Return the [X, Y] coordinate for the center point of the cell that contains the specified text.  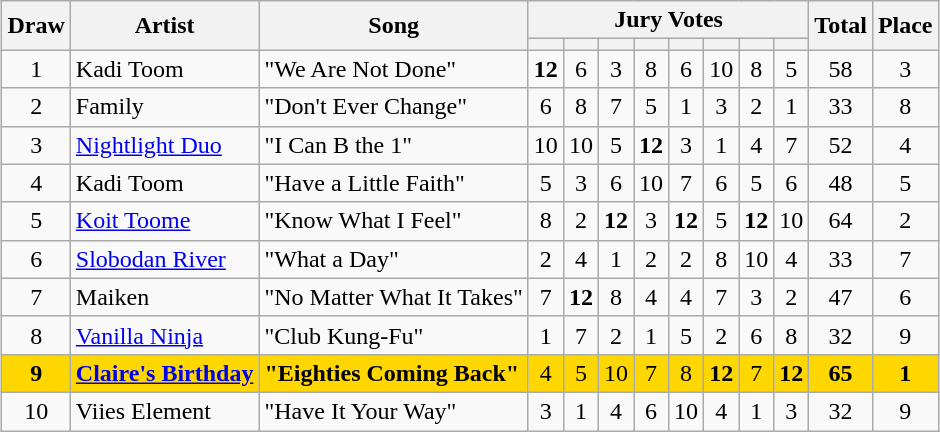
Jury Votes [668, 20]
"Don't Ever Change" [394, 107]
Claire's Birthday [164, 373]
Artist [164, 26]
Draw [36, 26]
"We Are Not Done" [394, 69]
58 [841, 69]
65 [841, 373]
"Club Kung-Fu" [394, 335]
48 [841, 183]
"Know What I Feel" [394, 221]
Slobodan River [164, 259]
Maiken [164, 297]
Vanilla Ninja [164, 335]
Nightlight Duo [164, 145]
"No Matter What It Takes" [394, 297]
Song [394, 26]
"What a Day" [394, 259]
64 [841, 221]
47 [841, 297]
Viies Element [164, 411]
"Have It Your Way" [394, 411]
Place [905, 26]
Total [841, 26]
"Eighties Coming Back" [394, 373]
Koit Toome [164, 221]
Family [164, 107]
"Have a Little Faith" [394, 183]
52 [841, 145]
"I Can B the 1" [394, 145]
